Output the (X, Y) coordinate of the center of the cell containing the given text.  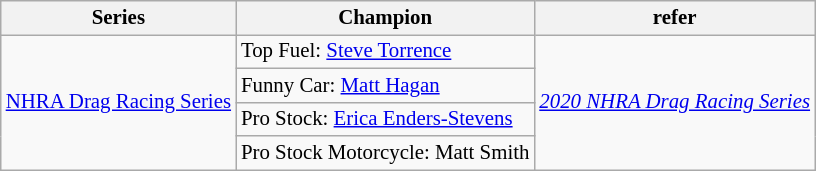
refer (674, 18)
2020 NHRA Drag Racing Series (674, 102)
Top Fuel: Steve Torrence (385, 51)
NHRA Drag Racing Series (118, 102)
Pro Stock: Erica Enders-Stevens (385, 119)
Champion (385, 18)
Series (118, 18)
Pro Stock Motorcycle: Matt Smith (385, 153)
Funny Car: Matt Hagan (385, 85)
